Return the (X, Y) coordinate for the center point of the cell that contains the specified text.  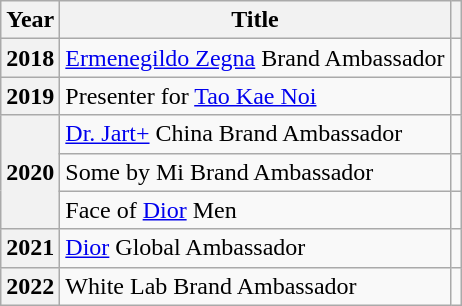
2021 (30, 248)
2019 (30, 96)
Year (30, 20)
Ermenegildo Zegna Brand Ambassador (255, 58)
2018 (30, 58)
2022 (30, 286)
Dior Global Ambassador (255, 248)
White Lab Brand Ambassador (255, 286)
Title (255, 20)
Face of Dior Men (255, 210)
Some by Mi Brand Ambassador (255, 172)
2020 (30, 172)
Presenter for Tao Kae Noi (255, 96)
Dr. Jart+ China Brand Ambassador (255, 134)
